Locate the cell with the specified text and output its [x, y] center coordinate. 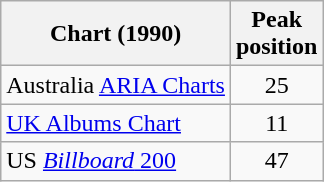
25 [276, 85]
UK Albums Chart [116, 123]
Chart (1990) [116, 34]
Peakposition [276, 34]
US Billboard 200 [116, 161]
47 [276, 161]
11 [276, 123]
Australia ARIA Charts [116, 85]
